Return [x, y] of the center of cell containing provided text 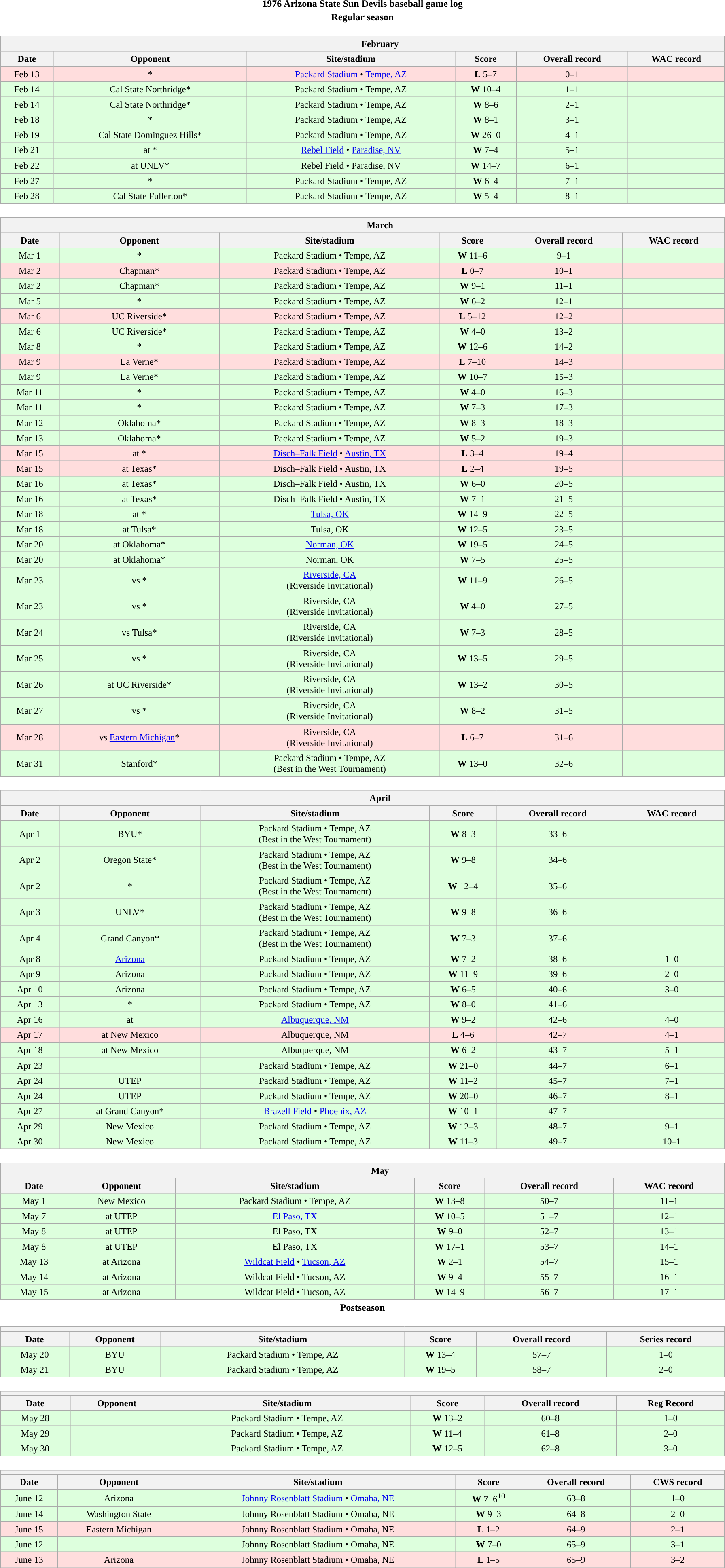
Mar 28 [30, 737]
41–6 [558, 1004]
W 13–0 [473, 763]
L 1–5 [489, 1560]
Apr 30 [30, 1141]
19–3 [564, 438]
Apr 3 [30, 912]
W 7–4 [485, 150]
1–1 [572, 89]
W 26–0 [485, 135]
32–6 [564, 763]
20–5 [564, 483]
W 7–1 [473, 499]
14–2 [564, 347]
Feb 22 [27, 165]
61–8 [550, 1433]
Feb 28 [27, 196]
L 7–10 [473, 362]
17–1 [669, 1292]
Mar 13 [30, 438]
W 14–7 [485, 165]
Mar 1 [30, 255]
W 17–1 [449, 1247]
vs Tulsa* [139, 633]
W 2–1 [449, 1262]
May 28 [35, 1418]
May [362, 1171]
Feb 21 [27, 150]
W 13–4 [441, 1354]
Mar 12 [30, 423]
49–7 [558, 1141]
Stanford* [139, 763]
Apr 8 [30, 959]
May 13 [34, 1262]
Feb 13 [27, 74]
Mar 24 [30, 633]
47–7 [558, 1111]
W 10–7 [473, 377]
Apr 17 [30, 1035]
W 8–2 [473, 711]
31–5 [564, 711]
25–5 [564, 559]
W 9–3 [489, 1514]
Apr 4 [30, 939]
UNLV* [130, 912]
W 8–6 [485, 105]
Feb 19 [27, 135]
14–3 [564, 362]
at Tulsa* [139, 529]
June 14 [29, 1514]
24–5 [564, 545]
at UNLV* [150, 165]
Eastern Michigan [119, 1530]
W 11–2 [463, 1081]
39–6 [558, 974]
44–7 [558, 1065]
Mar 27 [30, 711]
27–5 [564, 607]
W 11–4 [447, 1433]
May 15 [34, 1292]
W 9–1 [473, 286]
60–8 [550, 1418]
19–5 [564, 468]
W 21–0 [463, 1065]
Apr 1 [30, 833]
45–7 [558, 1081]
Series record [666, 1339]
64–9 [576, 1530]
13–2 [564, 331]
Grand Canyon* [130, 939]
CWS record [678, 1482]
Mar 5 [30, 301]
28–5 [564, 633]
W 11–3 [463, 1141]
42–7 [558, 1035]
W 9–4 [449, 1277]
W 12–6 [473, 347]
Apr 27 [30, 1111]
L 5–12 [473, 316]
W 8–0 [463, 1004]
W 10–1 [463, 1111]
W 13–5 [473, 659]
18–3 [564, 423]
15–1 [669, 1262]
29–5 [564, 659]
Feb 27 [27, 181]
12–2 [564, 316]
W 20–0 [463, 1096]
Cal State Dominguez Hills* [150, 135]
30–5 [564, 684]
62–8 [550, 1449]
May 7 [34, 1216]
23–5 [564, 529]
46–7 [558, 1096]
W 7–2 [463, 959]
May 14 [34, 1277]
W 7–5 [473, 559]
42–6 [558, 1020]
Reg Record [671, 1403]
W 6–5 [463, 990]
36–6 [558, 912]
L 0–7 [473, 271]
W 12–3 [463, 1126]
16–3 [564, 392]
W 7–0 [489, 1545]
W 8–1 [485, 120]
55–7 [549, 1277]
March [362, 225]
W 5–4 [485, 196]
26–5 [564, 580]
Apr 16 [30, 1020]
4–0 [672, 1020]
58–7 [541, 1369]
Cal State Fullerton* [150, 196]
Mar 31 [30, 763]
W 10–4 [485, 89]
May 29 [35, 1433]
L 2–4 [473, 468]
54–7 [549, 1262]
W 5–2 [473, 438]
40–6 [558, 990]
37–6 [558, 939]
52–7 [549, 1231]
June 15 [29, 1530]
W 6–4 [485, 181]
June 13 [29, 1560]
Oregon State* [130, 860]
February [362, 44]
L 4–6 [463, 1035]
Apr 10 [30, 990]
31–6 [564, 737]
50–7 [549, 1201]
May 20 [35, 1354]
May 30 [35, 1449]
15–3 [564, 377]
64–8 [576, 1514]
W 11–6 [473, 255]
W 9–0 [449, 1231]
at UC Riverside* [139, 684]
51–7 [549, 1216]
Brazell Field • Phoenix, AZ [315, 1111]
48–7 [558, 1126]
Apr 23 [30, 1065]
Apr 9 [30, 974]
L 5–7 [485, 74]
63–8 [576, 1498]
Apr 18 [30, 1050]
W 10–5 [449, 1216]
19–4 [564, 453]
L 6–7 [473, 737]
22–5 [564, 514]
Mar 25 [30, 659]
Apr 13 [30, 1004]
BYU* [130, 833]
43–7 [558, 1050]
3–2 [678, 1560]
W 12–4 [463, 886]
W 13–8 [449, 1201]
57–7 [541, 1354]
14–1 [669, 1247]
at Grand Canyon* [130, 1111]
W 6–0 [473, 483]
Mar 26 [30, 684]
L 1–2 [489, 1530]
17–3 [564, 407]
34–6 [558, 860]
April [362, 798]
35–6 [558, 886]
0–1 [572, 74]
W 9–2 [463, 1020]
vs Eastern Michigan* [139, 737]
16–1 [669, 1277]
L 3–4 [473, 453]
Apr 29 [30, 1126]
May 1 [34, 1201]
Washington State [119, 1514]
38–6 [558, 959]
53–7 [549, 1247]
56–7 [549, 1292]
at [130, 1020]
Mar 8 [30, 347]
W 7–610 [489, 1498]
21–5 [564, 499]
13–1 [669, 1231]
33–6 [558, 833]
Feb 18 [27, 120]
May 21 [35, 1369]
